Locate the cell with the specified text and output its (x, y) center coordinate. 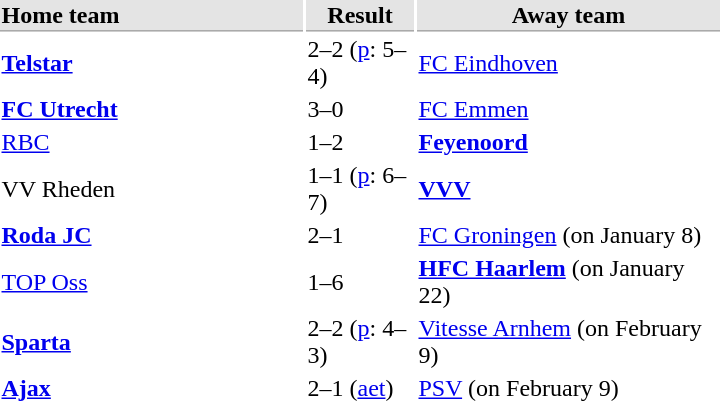
3–0 (360, 109)
Feyenoord (568, 143)
FC Emmen (568, 109)
FC Utrecht (152, 109)
Away team (568, 16)
2–1 (360, 235)
Result (360, 16)
VVV (568, 188)
2–2 (p: 5–4) (360, 62)
1–2 (360, 143)
1–1 (p: 6–7) (360, 188)
2–2 (p: 4–3) (360, 342)
1–6 (360, 282)
Roda JC (152, 235)
VV Rheden (152, 188)
Home team (152, 16)
FC Groningen (on January 8) (568, 235)
TOP Oss (152, 282)
Vitesse Arnhem (on February 9) (568, 342)
Sparta (152, 342)
Telstar (152, 62)
HFC Haarlem (on January 22) (568, 282)
FC Eindhoven (568, 62)
RBC (152, 143)
